Locate the cell with the specified text and output its [X, Y] center coordinate. 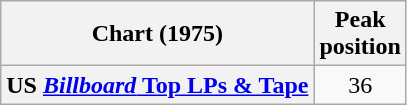
Peak position [360, 34]
36 [360, 85]
US Billboard Top LPs & Tape [158, 85]
Chart (1975) [158, 34]
